Capture the cell that displays the provided text and extract its [X, Y] central coordinate. 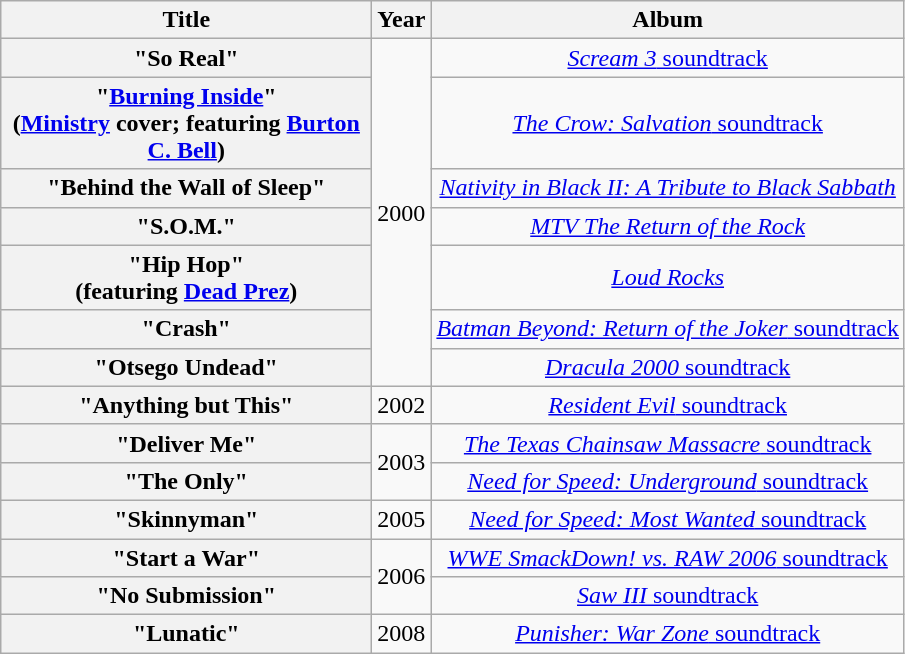
The Texas Chainsaw Massacre soundtrack [668, 443]
Loud Rocks [668, 278]
2002 [402, 405]
Scream 3 soundtrack [668, 58]
Need for Speed: Underground soundtrack [668, 481]
Nativity in Black II: A Tribute to Black Sabbath [668, 188]
MTV The Return of the Rock [668, 226]
"S.O.M." [186, 226]
Batman Beyond: Return of the Joker soundtrack [668, 329]
Resident Evil soundtrack [668, 405]
"Hip Hop"(featuring Dead Prez) [186, 278]
"Crash" [186, 329]
Need for Speed: Most Wanted soundtrack [668, 519]
"No Submission" [186, 596]
"Skinnyman" [186, 519]
2000 [402, 212]
2005 [402, 519]
"So Real" [186, 58]
The Crow: Salvation soundtrack [668, 123]
2003 [402, 462]
2006 [402, 576]
"Start a War" [186, 557]
Punisher: War Zone soundtrack [668, 634]
Saw III soundtrack [668, 596]
Dracula 2000 soundtrack [668, 367]
"Lunatic" [186, 634]
"Behind the Wall of Sleep" [186, 188]
WWE SmackDown! vs. RAW 2006 soundtrack [668, 557]
Year [402, 20]
"Otsego Undead" [186, 367]
"Deliver Me" [186, 443]
Title [186, 20]
"Anything but This" [186, 405]
"The Only" [186, 481]
"Burning Inside"(Ministry cover; featuring Burton C. Bell) [186, 123]
Album [668, 20]
2008 [402, 634]
